Identify which cell holds the provided text, then report its (X, Y) central coordinate. 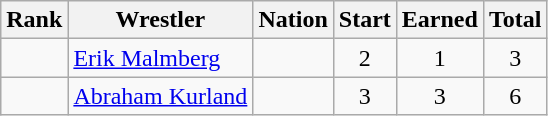
Earned (440, 20)
Nation (293, 20)
Start (364, 20)
Total (515, 20)
Erik Malmberg (160, 58)
6 (515, 96)
2 (364, 58)
1 (440, 58)
Wrestler (160, 20)
Rank (34, 20)
Abraham Kurland (160, 96)
